Return the (X, Y) coordinate for the center point of the cell that contains the specified text.  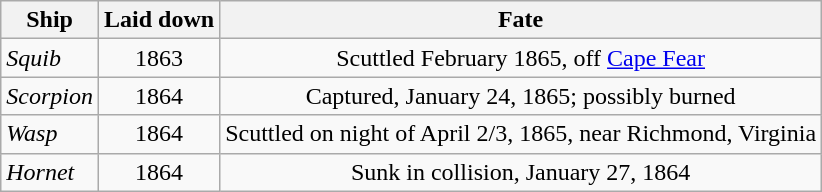
Squib (50, 58)
Ship (50, 20)
Scuttled on night of April 2/3, 1865, near Richmond, Virginia (521, 134)
Fate (521, 20)
Captured, January 24, 1865; possibly burned (521, 96)
Hornet (50, 172)
1863 (158, 58)
Scorpion (50, 96)
Scuttled February 1865, off Cape Fear (521, 58)
Wasp (50, 134)
Laid down (158, 20)
Sunk in collision, January 27, 1864 (521, 172)
